Return the [X, Y] coordinate for the center point of the cell that contains the specified text.  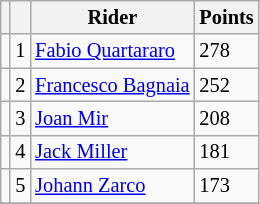
Johann Zarco [112, 186]
3 [20, 118]
181 [226, 152]
1 [20, 51]
Francesco Bagnaia [112, 85]
252 [226, 85]
173 [226, 186]
4 [20, 152]
5 [20, 186]
278 [226, 51]
Jack Miller [112, 152]
Joan Mir [112, 118]
Points [226, 17]
208 [226, 118]
2 [20, 85]
Rider [112, 17]
Fabio Quartararo [112, 51]
